Identify which cell holds the provided text, then report its (x, y) central coordinate. 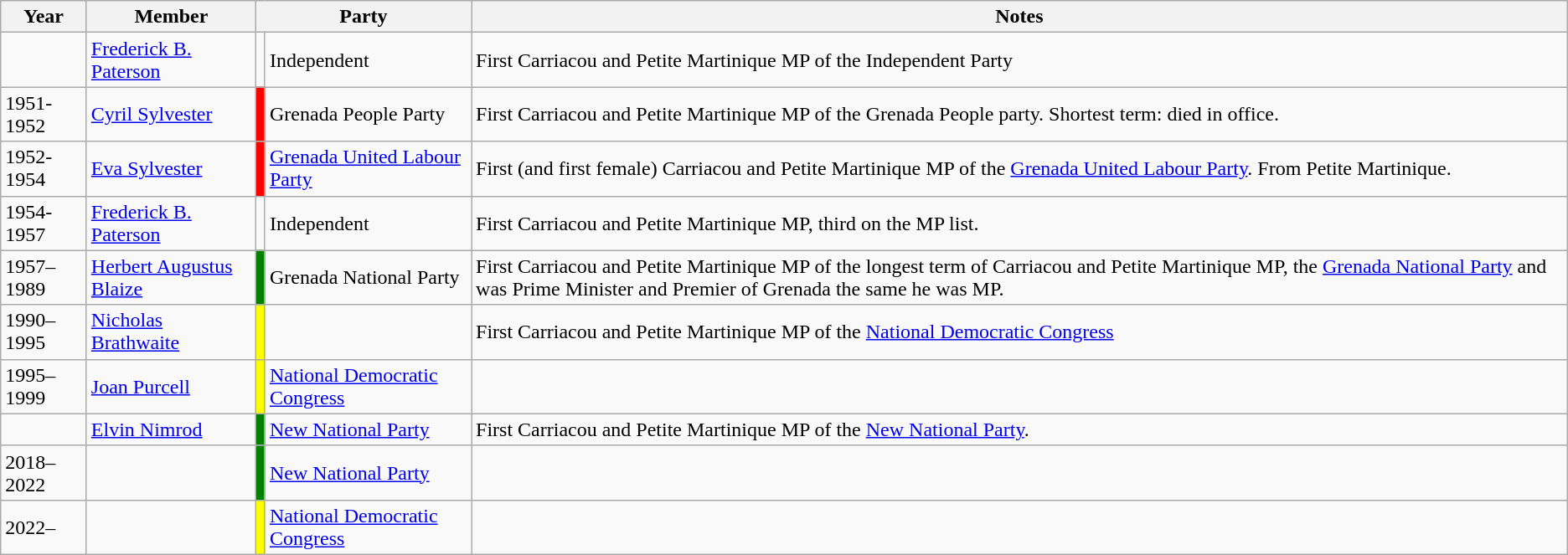
Eva Sylvester (171, 169)
Elvin Nimrod (171, 429)
Party (364, 17)
2022– (44, 527)
1954-1957 (44, 223)
1995–1999 (44, 387)
Grenada United Labour Party (368, 169)
First Carriacou and Petite Martinique MP of the Grenada People party. Shortest term: died in office. (1020, 114)
First (and first female) Carriacou and Petite Martinique MP of the Grenada United Labour Party. From Petite Martinique. (1020, 169)
Nicholas Brathwaite (171, 331)
Herbert Augustus Blaize (171, 278)
Grenada National Party (368, 278)
1957–1989 (44, 278)
First Carriacou and Petite Martinique MP of the National Democratic Congress (1020, 331)
Member (171, 17)
First Carriacou and Petite Martinique MP of the New National Party. (1020, 429)
Cyril Sylvester (171, 114)
First Carriacou and Petite Martinique MP, third on the MP list. (1020, 223)
Joan Purcell (171, 387)
1952-1954 (44, 169)
1951-1952 (44, 114)
First Carriacou and Petite Martinique MP of the Independent Party (1020, 60)
Grenada People Party (368, 114)
Year (44, 17)
2018–2022 (44, 472)
1990–1995 (44, 331)
Notes (1020, 17)
